For the text-containing cell, return its midpoint in (x, y) coordinate format. 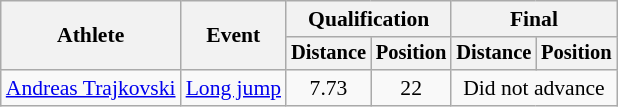
Did not advance (534, 88)
Athlete (91, 36)
Andreas Trajkovski (91, 88)
Event (234, 36)
22 (411, 88)
Qualification (368, 19)
Long jump (234, 88)
Final (534, 19)
7.73 (328, 88)
